Find where the given text appears and provide that cell's center as [X, Y] coordinate. 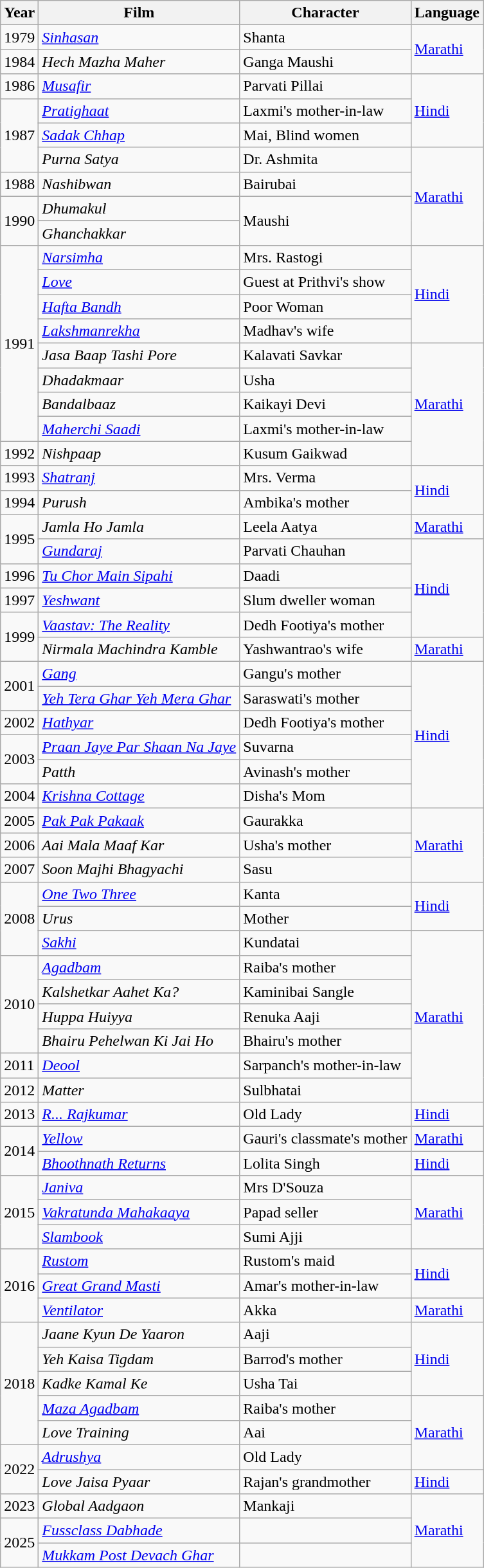
Year [19, 13]
Mrs D'Souza [325, 1188]
Language [447, 13]
2015 [19, 1212]
Ventilator [139, 1310]
Love Training [139, 1432]
Rajan's grandmother [325, 1481]
Yeshwant [139, 600]
Yeh Kaisa Tigdam [139, 1359]
Vaastav: The Reality [139, 624]
Parvati Pillai [325, 86]
1994 [19, 502]
Sulbhatai [325, 1090]
2014 [19, 1151]
Kaminibai Sangle [325, 992]
Dhadakmaar [139, 380]
Yashwantrao's wife [325, 649]
1979 [19, 37]
Gaurakka [325, 821]
Aaji [325, 1335]
Love Jaisa Pyaar [139, 1481]
Agadbam [139, 967]
Praan Jaye Par Shaan Na Jaye [139, 747]
Narsimha [139, 257]
Gang [139, 673]
2005 [19, 821]
1992 [19, 453]
Maza Agadbam [139, 1408]
1997 [19, 600]
Sumi Ajji [325, 1237]
Soon Majhi Bhagyachi [139, 870]
Rustom [139, 1261]
Film [139, 13]
Deool [139, 1065]
Janiva [139, 1188]
Jasa Baap Tashi Pore [139, 356]
Hathyar [139, 723]
Aai [325, 1432]
Guest at Prithvi's show [325, 282]
1987 [19, 135]
Rustom's maid [325, 1261]
2007 [19, 870]
Akka [325, 1310]
Kadke Kamal Ke [139, 1383]
1999 [19, 637]
2016 [19, 1286]
2011 [19, 1065]
Vakratunda Mahakaaya [139, 1212]
Sakhi [139, 943]
Character [325, 13]
Slambook [139, 1237]
Sasu [325, 870]
2008 [19, 918]
Maherchi Saadi [139, 429]
Mother [325, 918]
Ambika's mother [325, 502]
Gundaraj [139, 551]
Lolita Singh [325, 1163]
1995 [19, 539]
Sinhasan [139, 37]
Bhairu Pehelwan Ki Jai Ho [139, 1041]
Usha [325, 380]
Usha Tai [325, 1383]
Leela Aatya [325, 527]
2022 [19, 1469]
R... Rajkumar [139, 1115]
Madhav's wife [325, 331]
Suvarna [325, 747]
Avinash's mother [325, 772]
2003 [19, 760]
Nirmala Machindra Kamble [139, 649]
Renuka Aaji [325, 1016]
Parvati Chauhan [325, 551]
Pak Pak Pakaak [139, 821]
2004 [19, 796]
Yeh Tera Ghar Yeh Mera Ghar [139, 698]
Great Grand Masti [139, 1286]
Slum dweller woman [325, 600]
1986 [19, 86]
Papad seller [325, 1212]
2018 [19, 1383]
Yellow [139, 1139]
Bhairu's mother [325, 1041]
Amar's mother-in-law [325, 1286]
Aai Mala Maaf Kar [139, 845]
Kalavati Savkar [325, 356]
1984 [19, 62]
Krishna Cottage [139, 796]
Gauri's classmate's mother [325, 1139]
2001 [19, 686]
Mrs. Verma [325, 478]
Mai, Blind women [325, 135]
Nashibwan [139, 184]
Purush [139, 502]
Shanta [325, 37]
Musafir [139, 86]
Ghanchakkar [139, 233]
Bandalbaaz [139, 405]
Bairubai [325, 184]
Dhumakul [139, 208]
2006 [19, 845]
Dr. Ashmita [325, 160]
2002 [19, 723]
Sadak Chhap [139, 135]
Kalshetkar Aahet Ka? [139, 992]
1996 [19, 576]
Mukkam Post Devach Ghar [139, 1555]
Daadi [325, 576]
Poor Woman [325, 307]
Kanta [325, 894]
Kaikayi Devi [325, 405]
Mrs. Rastogi [325, 257]
Matter [139, 1090]
Huppa Huiyya [139, 1016]
Kundatai [325, 943]
Global Aadgaon [139, 1506]
Nishpaap [139, 453]
Hech Mazha Maher [139, 62]
Fussclass Dabhade [139, 1531]
Adrushya [139, 1457]
Urus [139, 918]
Tu Chor Main Sipahi [139, 576]
2025 [19, 1543]
Sarpanch's mother-in-law [325, 1065]
Jaane Kyun De Yaaron [139, 1335]
2010 [19, 1004]
One Two Three [139, 894]
Lakshmanrekha [139, 331]
Bhoothnath Returns [139, 1163]
1991 [19, 343]
Kusum Gaikwad [325, 453]
Ganga Maushi [325, 62]
1990 [19, 221]
Gangu's mother [325, 673]
Hafta Bandh [139, 307]
Barrod's mother [325, 1359]
Usha's mother [325, 845]
Pratighaat [139, 111]
1993 [19, 478]
Love [139, 282]
Maushi [325, 221]
Saraswati's mother [325, 698]
Shatranj [139, 478]
1988 [19, 184]
2012 [19, 1090]
Patth [139, 772]
2013 [19, 1115]
Mankaji [325, 1506]
Disha's Mom [325, 796]
2023 [19, 1506]
Purna Satya [139, 160]
Jamla Ho Jamla [139, 527]
